Extract the (x, y) coordinate from the center of the cell holding the provided text.  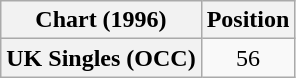
56 (248, 58)
Chart (1996) (101, 20)
Position (248, 20)
UK Singles (OCC) (101, 58)
